Return the [x, y] coordinate for the center point of the cell that contains the specified text.  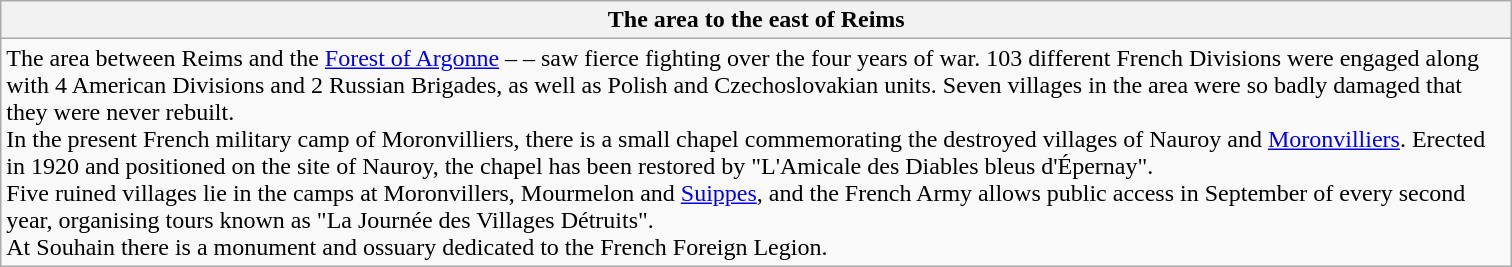
The area to the east of Reims [756, 20]
